Scan for the cell matching the given text and deliver its [X, Y] coordinate at center. 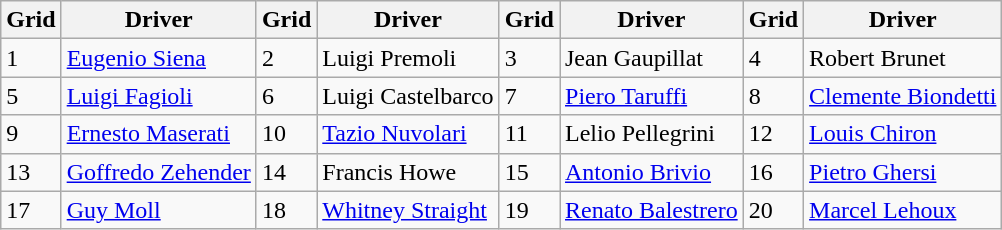
11 [529, 134]
4 [773, 58]
Goffredo Zehender [158, 172]
7 [529, 96]
12 [773, 134]
Whitney Straight [408, 210]
6 [286, 96]
2 [286, 58]
18 [286, 210]
8 [773, 96]
14 [286, 172]
13 [31, 172]
Ernesto Maserati [158, 134]
17 [31, 210]
Louis Chiron [903, 134]
Luigi Premoli [408, 58]
5 [31, 96]
Pietro Ghersi [903, 172]
15 [529, 172]
19 [529, 210]
Renato Balestrero [652, 210]
9 [31, 134]
Clemente Biondetti [903, 96]
Jean Gaupillat [652, 58]
Marcel Lehoux [903, 210]
Luigi Castelbarco [408, 96]
1 [31, 58]
Francis Howe [408, 172]
Robert Brunet [903, 58]
20 [773, 210]
Luigi Fagioli [158, 96]
16 [773, 172]
10 [286, 134]
3 [529, 58]
Antonio Brivio [652, 172]
Tazio Nuvolari [408, 134]
Eugenio Siena [158, 58]
Guy Moll [158, 210]
Piero Taruffi [652, 96]
Lelio Pellegrini [652, 134]
